Identify which cell holds the provided text, then report its [x, y] central coordinate. 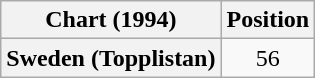
Sweden (Topplistan) [111, 58]
56 [268, 58]
Chart (1994) [111, 20]
Position [268, 20]
